Output the (x, y) coordinate of the center of the cell containing the given text.  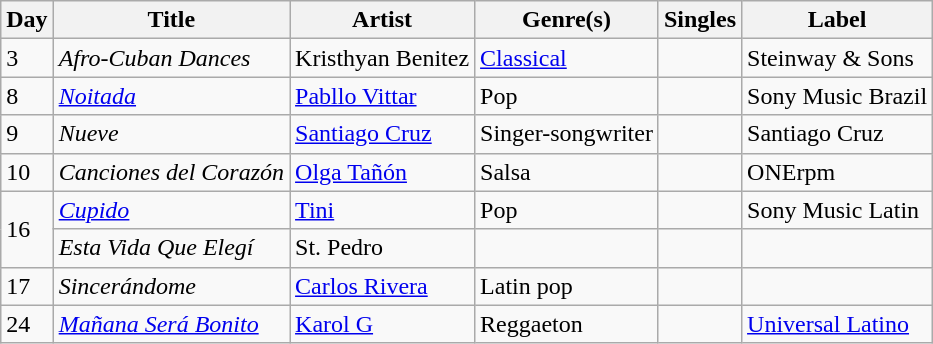
Noitada (171, 96)
Kristhyan Benitez (382, 58)
8 (27, 96)
Singer-songwriter (567, 134)
Steinway & Sons (838, 58)
3 (27, 58)
Title (171, 20)
16 (27, 229)
St. Pedro (382, 248)
Esta Vida Que Elegí (171, 248)
10 (27, 172)
Olga Tañón (382, 172)
Salsa (567, 172)
ONErpm (838, 172)
Sincerándome (171, 286)
Artist (382, 20)
Nueve (171, 134)
Reggaeton (567, 324)
9 (27, 134)
Label (838, 20)
Sony Music Brazil (838, 96)
Canciones del Corazón (171, 172)
Sony Music Latin (838, 210)
24 (27, 324)
Pabllo Vittar (382, 96)
Mañana Será Bonito (171, 324)
Carlos Rivera (382, 286)
Cupido (171, 210)
Karol G (382, 324)
Universal Latino (838, 324)
Genre(s) (567, 20)
Tini (382, 210)
Classical (567, 58)
Latin pop (567, 286)
17 (27, 286)
Singles (700, 20)
Afro-Cuban Dances (171, 58)
Day (27, 20)
